Extract the [X, Y] coordinate from the center of the cell holding the provided text.  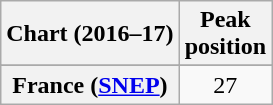
27 [225, 85]
Peakposition [225, 34]
France (SNEP) [90, 85]
Chart (2016–17) [90, 34]
